Find where the given text appears and provide that cell's center as (X, Y) coordinate. 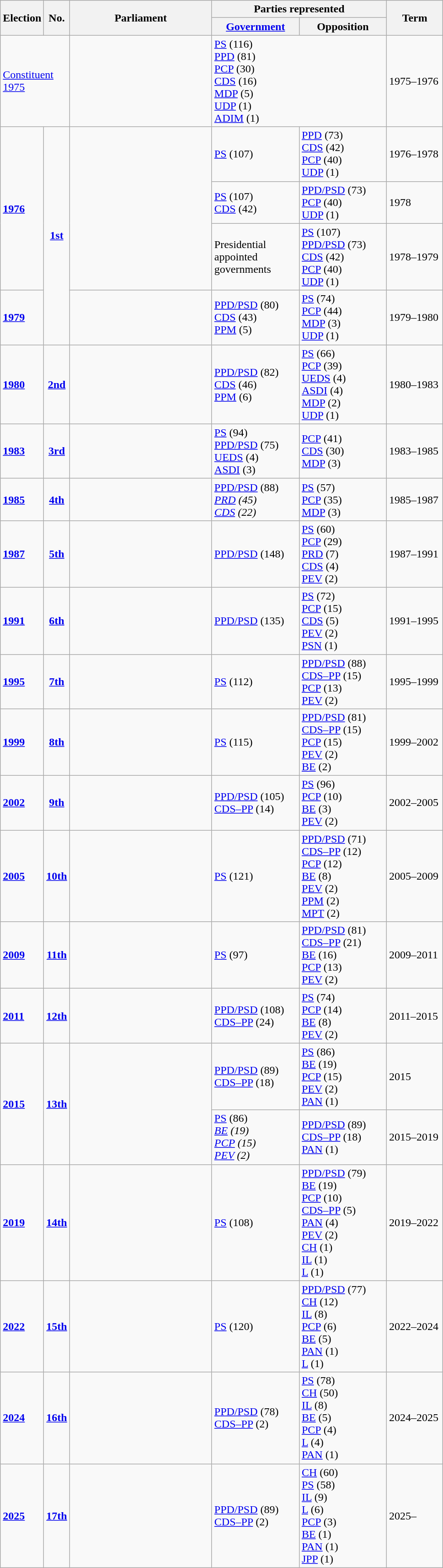
1987–1991 (415, 554)
Parties represented (299, 9)
1987 (22, 554)
11th (57, 955)
PS (78) CH (50) IL (8) BE (5) PCP (4) L (4) PAN (1) (343, 1418)
1st (57, 236)
PPD/PSD (80) CDS (43) PPM (5) (255, 318)
13th (57, 1104)
PPD/PSD (89) CDS–PP (2) (255, 1516)
1978–1979 (415, 257)
PS (115) (255, 742)
Parliament (141, 18)
16th (57, 1418)
2002–2005 (415, 803)
PPD/PSD (89) CDS–PP (18) (255, 1076)
1991–1995 (415, 621)
1985 (22, 499)
2024–2025 (415, 1418)
2002 (22, 803)
PPD/PSD (148) (255, 554)
1999 (22, 742)
PS (107) (255, 154)
PPD/PSD (108) CDS–PP (24) (255, 1016)
1976 (22, 209)
PS (107) CDS (42) (255, 202)
1985–1987 (415, 499)
PS (66) PCP (39) UEDS (4) ASDI (4) MDP (2) UDP (1) (343, 384)
2019 (22, 1222)
PS (96) PCP (10) BE (3) PEV (2) (343, 803)
PS (74) PCP (14) BE (8) PEV (2) (343, 1016)
2025– (415, 1516)
1983–1985 (415, 451)
1978 (415, 202)
1995–1999 (415, 682)
PPD/PSD (73) PCP (40) UDP (1) (343, 202)
Presidential appointed governments (255, 257)
CH (60) PS (58) IL (9) L (6) PCP (3) BE (1) PAN (1) JPP (1) (343, 1516)
15th (57, 1326)
2005 (22, 876)
3rd (57, 451)
PS (120) (255, 1326)
9th (57, 803)
2024 (22, 1418)
1999–2002 (415, 742)
2011–2015 (415, 1016)
6th (57, 621)
1976–1978 (415, 154)
2022–2024 (415, 1326)
17th (57, 1516)
PPD/PSD (78) CDS–PP (2) (255, 1418)
PS (86) BE (19) PCP (15) PEV (2) (255, 1137)
PPD/PSD (135) (255, 621)
1980–1983 (415, 384)
2011 (22, 1016)
1995 (22, 682)
2022 (22, 1326)
Constituent1975 (35, 81)
1991 (22, 621)
PPD/PSD (77) CH (12) IL (8) PCP (6) BE (5) PAN (1) L (1) (343, 1326)
2nd (57, 384)
Government (255, 27)
2009 (22, 955)
1975–1976 (415, 81)
10th (57, 876)
1980 (22, 384)
PS (121) (255, 876)
PPD/PSD (88) CDS–PP (15) PCP (13) PEV (2) (343, 682)
12th (57, 1016)
PS (60) PCP (29) PRD (7) CDS (4) PEV (2) (343, 554)
2015–2019 (415, 1137)
PS (107) PPD/PSD (73) CDS (42) PCP (40) UDP (1) (343, 257)
1979 (22, 318)
PS (74) PCP (44) MDP (3) UDP (1) (343, 318)
PS (97) (255, 955)
1983 (22, 451)
PPD/PSD (71) CDS–PP (12) PCP (12) BE (8) PEV (2) PPM (2) MPT (2) (343, 876)
PS (57) PCP (35) MDP (3) (343, 499)
Election (22, 18)
5th (57, 554)
PPD/PSD (88) PRD (45) CDS (22) (255, 499)
PCP (41) CDS (30) MDP (3) (343, 451)
PS (86) BE (19) PCP (15) PEV (2) PAN (1) (343, 1076)
PS (72) PCP (15) CDS (5) PEV (2) PSN (1) (343, 621)
2025 (22, 1516)
2019–2022 (415, 1222)
7th (57, 682)
PPD/PSD (81) CDS–PP (15) PCP (15) PEV (2) BE (2) (343, 742)
Term (415, 18)
4th (57, 499)
2009–2011 (415, 955)
PPD (73) CDS (42) PCP (40) UDP (1) (343, 154)
PS (112) (255, 682)
PS (108) (255, 1222)
PPD/PSD (79) BE (19) PCP (10) CDS–PP (5) PAN (4) PEV (2) CH (1) IL (1) L (1) (343, 1222)
1979–1980 (415, 318)
No. (57, 18)
Opposition (343, 27)
2005–2009 (415, 876)
PPD/PSD (81) CDS–PP (21) BE (16) PCP (13) PEV (2) (343, 955)
14th (57, 1222)
PS (94) PPD/PSD (75) UEDS (4) ASDI (3) (255, 451)
PPD/PSD (105) CDS–PP (14) (255, 803)
PS (116) PPD (81) PCP (30) CDS (16) MDP (5) UDP (1) ADIM (1) (299, 81)
PPD/PSD (89) CDS–PP (18) PAN (1) (343, 1137)
PPD/PSD (82) CDS (46) PPM (6) (255, 384)
8th (57, 742)
